Return [x, y] of the center of cell containing provided text 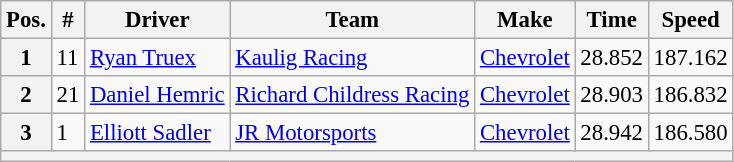
Team [352, 20]
2 [26, 95]
28.942 [612, 133]
Daniel Hemric [158, 95]
Speed [690, 20]
Time [612, 20]
Kaulig Racing [352, 58]
Richard Childress Racing [352, 95]
JR Motorsports [352, 133]
Elliott Sadler [158, 133]
28.852 [612, 58]
Driver [158, 20]
Pos. [26, 20]
187.162 [690, 58]
Make [525, 20]
21 [68, 95]
11 [68, 58]
3 [26, 133]
186.580 [690, 133]
28.903 [612, 95]
# [68, 20]
Ryan Truex [158, 58]
186.832 [690, 95]
